Extract the [x, y] coordinate from the center of the cell holding the provided text.  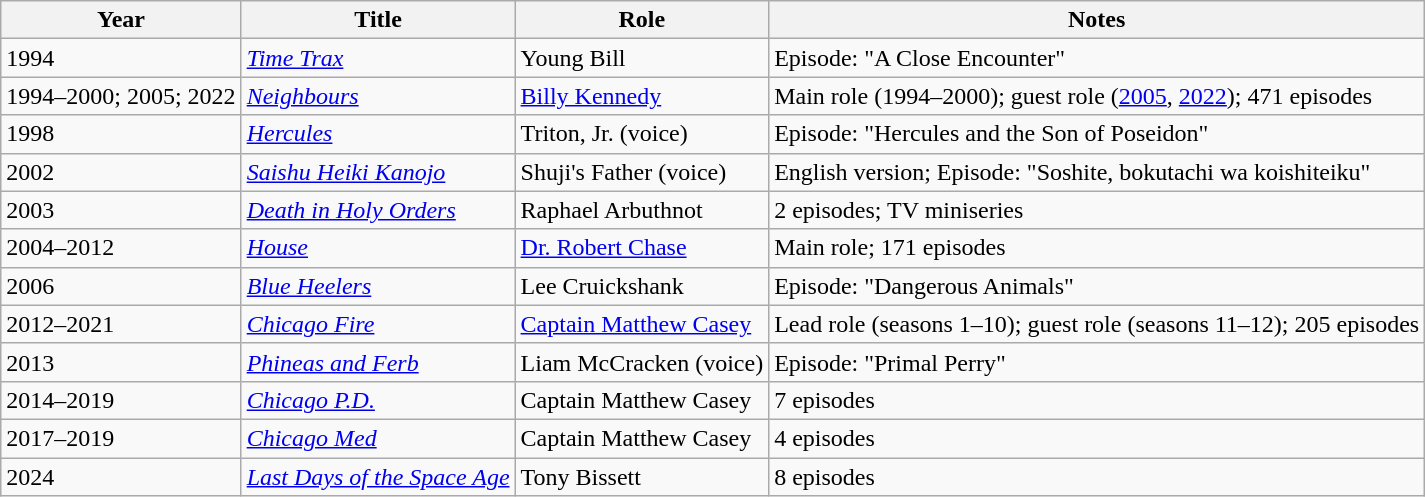
2004–2012 [121, 248]
Role [642, 20]
1994 [121, 58]
Chicago P.D. [378, 400]
Raphael Arbuthnot [642, 210]
Lee Cruickshank [642, 286]
7 episodes [1097, 400]
Chicago Med [378, 438]
English version; Episode: "Soshite, bokutachi wa koishiteiku" [1097, 172]
Main role (1994–2000); guest role (2005, 2022); 471 episodes [1097, 96]
2013 [121, 362]
Saishu Heiki Kanojo [378, 172]
Year [121, 20]
8 episodes [1097, 477]
Death in Holy Orders [378, 210]
Liam McCracken (voice) [642, 362]
Shuji's Father (voice) [642, 172]
4 episodes [1097, 438]
Blue Heelers [378, 286]
Young Bill [642, 58]
2024 [121, 477]
Hercules [378, 134]
Phineas and Ferb [378, 362]
2017–2019 [121, 438]
Title [378, 20]
Main role; 171 episodes [1097, 248]
2 episodes; TV miniseries [1097, 210]
2003 [121, 210]
Episode: "A Close Encounter" [1097, 58]
Billy Kennedy [642, 96]
Tony Bissett [642, 477]
2006 [121, 286]
Notes [1097, 20]
Time Trax [378, 58]
House [378, 248]
2002 [121, 172]
Chicago Fire [378, 324]
1998 [121, 134]
Dr. Robert Chase [642, 248]
Episode: "Hercules and the Son of Poseidon" [1097, 134]
1994–2000; 2005; 2022 [121, 96]
Neighbours [378, 96]
Last Days of the Space Age [378, 477]
2014–2019 [121, 400]
Episode: "Dangerous Animals" [1097, 286]
2012–2021 [121, 324]
Lead role (seasons 1–10); guest role (seasons 11–12); 205 episodes [1097, 324]
Triton, Jr. (voice) [642, 134]
Episode: "Primal Perry" [1097, 362]
